Determine the [x, y] coordinate at the center of the cell enclosing the given text.  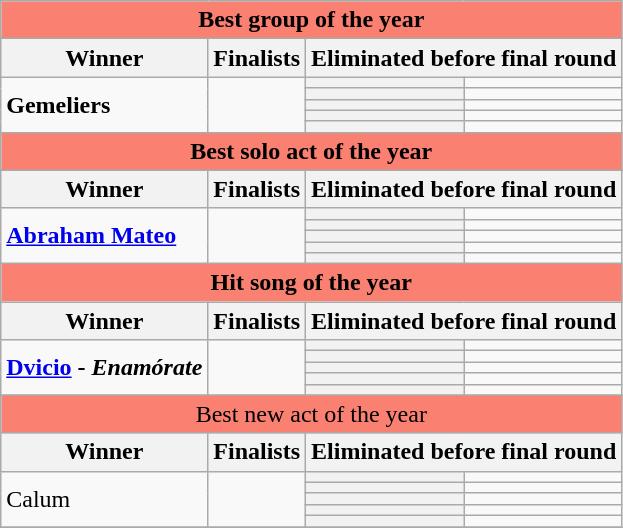
Gemeliers [104, 104]
Best new act of the year [312, 414]
Calum [104, 498]
Dvicio - Enamórate [104, 368]
Best solo act of the year [312, 151]
Abraham Mateo [104, 236]
Best group of the year [312, 20]
Hit song of the year [312, 283]
